For the text-containing cell, return its midpoint in [X, Y] coordinate format. 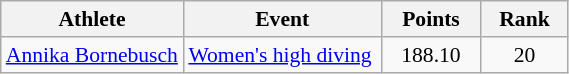
Rank [524, 19]
Points [431, 19]
Athlete [92, 19]
20 [524, 55]
Event [282, 19]
Annika Bornebusch [92, 55]
188.10 [431, 55]
Women's high diving [282, 55]
